Detect which cell encompasses the target text, then output its [X, Y] center coordinate. 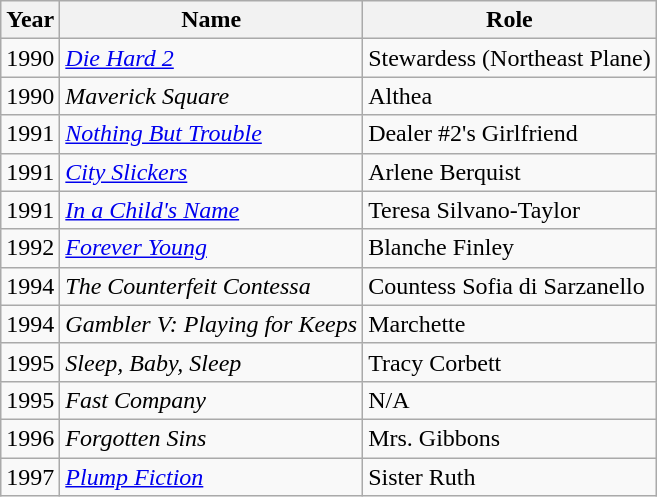
1996 [30, 438]
Sleep, Baby, Sleep [212, 362]
1997 [30, 477]
Tracy Corbett [510, 362]
The Counterfeit Contessa [212, 286]
Year [30, 20]
Sister Ruth [510, 477]
Arlene Berquist [510, 172]
Stewardess (Northeast Plane) [510, 58]
Marchette [510, 324]
In a Child's Name [212, 210]
Role [510, 20]
N/A [510, 400]
Dealer #2's Girlfriend [510, 134]
Countess Sofia di Sarzanello [510, 286]
Althea [510, 96]
Nothing But Trouble [212, 134]
Fast Company [212, 400]
Maverick Square [212, 96]
1992 [30, 248]
Forgotten Sins [212, 438]
Forever Young [212, 248]
Mrs. Gibbons [510, 438]
Name [212, 20]
Teresa Silvano-Taylor [510, 210]
Gambler V: Playing for Keeps [212, 324]
Blanche Finley [510, 248]
City Slickers [212, 172]
Die Hard 2 [212, 58]
Plump Fiction [212, 477]
